Capture the cell that displays the provided text and extract its [X, Y] central coordinate. 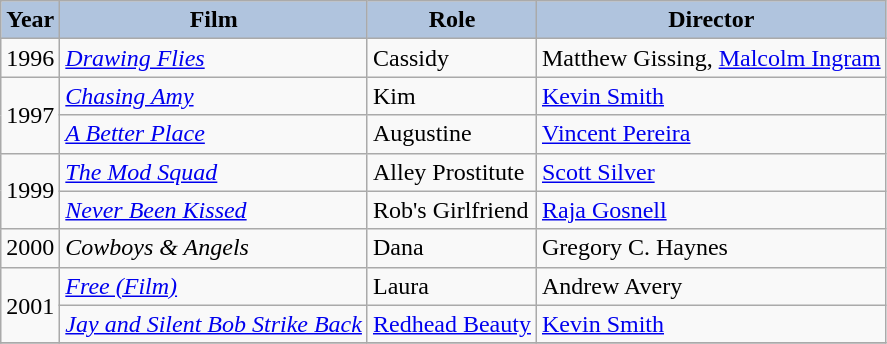
Andrew Avery [711, 286]
Jay and Silent Bob Strike Back [214, 324]
Role [452, 20]
1996 [30, 58]
1997 [30, 115]
Redhead Beauty [452, 324]
Laura [452, 286]
A Better Place [214, 134]
Raja Gosnell [711, 210]
Drawing Flies [214, 58]
2001 [30, 305]
Alley Prostitute [452, 172]
Gregory C. Haynes [711, 248]
Cowboys & Angels [214, 248]
2000 [30, 248]
The Mod Squad [214, 172]
Matthew Gissing, Malcolm Ingram [711, 58]
1999 [30, 191]
Chasing Amy [214, 96]
Never Been Kissed [214, 210]
Cassidy [452, 58]
Kim [452, 96]
Year [30, 20]
Rob's Girlfriend [452, 210]
Free (Film) [214, 286]
Dana [452, 248]
Director [711, 20]
Augustine [452, 134]
Vincent Pereira [711, 134]
Scott Silver [711, 172]
Film [214, 20]
